Identify which cell holds the provided text, then report its [X, Y] central coordinate. 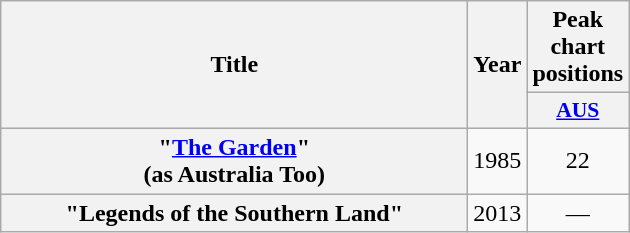
Peak chart positions [578, 47]
"The Garden"(as Australia Too) [234, 160]
Year [498, 65]
— [578, 213]
"Legends of the Southern Land" [234, 213]
22 [578, 160]
AUS [578, 111]
1985 [498, 160]
2013 [498, 213]
Title [234, 65]
